Extract the [X, Y] coordinate from the center of the cell holding the provided text.  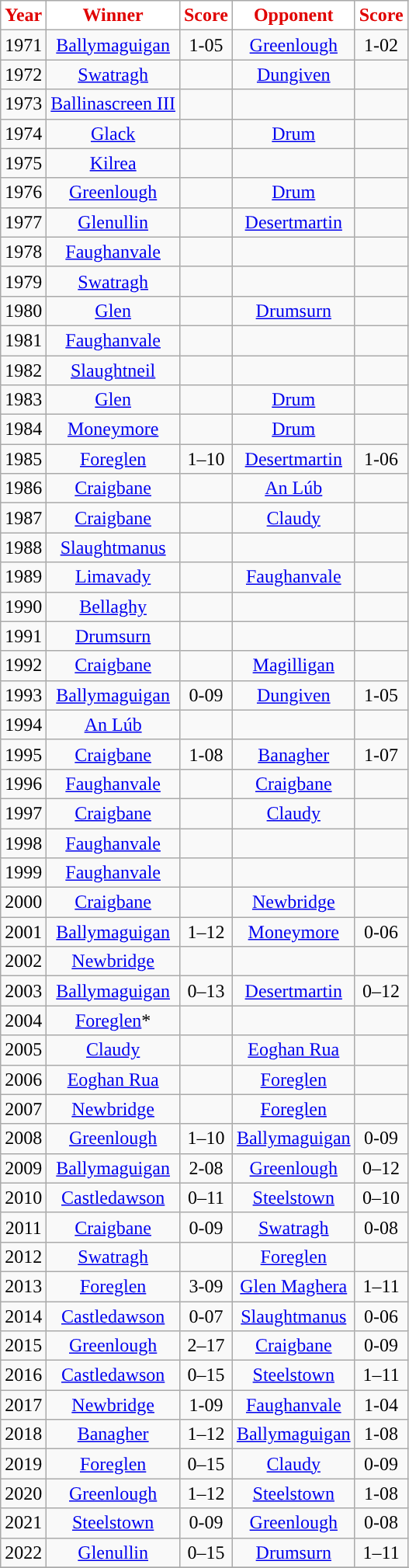
1996 [23, 784]
1973 [23, 104]
2015 [23, 1346]
2019 [23, 1464]
Winner [113, 16]
1974 [23, 134]
1983 [23, 400]
1-07 [381, 754]
Slaughtneil [113, 370]
1987 [23, 518]
2000 [23, 902]
1994 [23, 725]
Year [23, 16]
2-08 [206, 1168]
2006 [23, 1080]
2012 [23, 1257]
2007 [23, 1109]
2001 [23, 932]
3-09 [206, 1286]
Glack [113, 134]
1977 [23, 222]
1980 [23, 311]
2005 [23, 1050]
Magilligan [293, 666]
1972 [23, 75]
1991 [23, 636]
2018 [23, 1434]
2014 [23, 1316]
Kilrea [113, 163]
0–10 [381, 1198]
2016 [23, 1375]
1986 [23, 488]
1978 [23, 252]
1-04 [381, 1405]
1985 [23, 459]
2004 [23, 1020]
1989 [23, 577]
Foreglen* [113, 1020]
Opponent [293, 16]
2021 [23, 1523]
1-02 [381, 45]
2010 [23, 1198]
2020 [23, 1493]
1971 [23, 45]
Glen Maghera [293, 1286]
2–17 [206, 1346]
1981 [23, 340]
0–13 [206, 991]
2009 [23, 1168]
2008 [23, 1139]
1979 [23, 281]
1982 [23, 370]
2003 [23, 991]
1-09 [206, 1405]
Bellaghy [113, 607]
0-07 [206, 1316]
2013 [23, 1286]
1990 [23, 607]
2017 [23, 1405]
1984 [23, 429]
1999 [23, 873]
1988 [23, 548]
2011 [23, 1227]
1992 [23, 666]
1993 [23, 695]
1976 [23, 193]
1995 [23, 754]
2002 [23, 961]
2022 [23, 1552]
Limavady [113, 577]
Ballinascreen III [113, 104]
1975 [23, 163]
0–11 [206, 1198]
1997 [23, 813]
1998 [23, 843]
1-06 [381, 459]
